Return the [x, y] coordinate for the center point of the cell that contains the specified text.  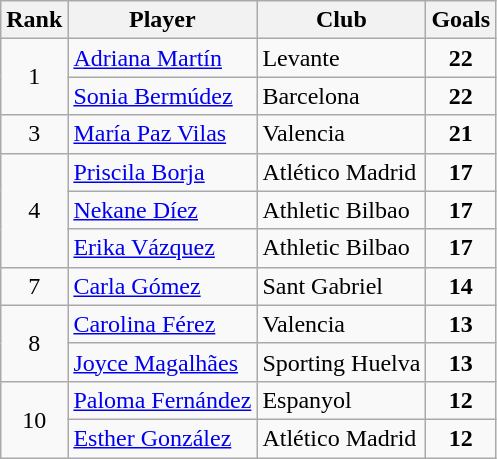
Sonia Bermúdez [162, 96]
10 [34, 419]
Priscila Borja [162, 172]
7 [34, 286]
Goals [461, 20]
María Paz Vilas [162, 134]
Nekane Díez [162, 210]
Adriana Martín [162, 58]
4 [34, 210]
Carolina Férez [162, 324]
Carla Gómez [162, 286]
Levante [342, 58]
Barcelona [342, 96]
Esther González [162, 438]
Sant Gabriel [342, 286]
Erika Vázquez [162, 248]
1 [34, 77]
Paloma Fernández [162, 400]
Rank [34, 20]
8 [34, 343]
14 [461, 286]
Player [162, 20]
Sporting Huelva [342, 362]
3 [34, 134]
21 [461, 134]
Espanyol [342, 400]
Joyce Magalhães [162, 362]
Club [342, 20]
